Scan for the cell matching the given text and deliver its (x, y) coordinate at center. 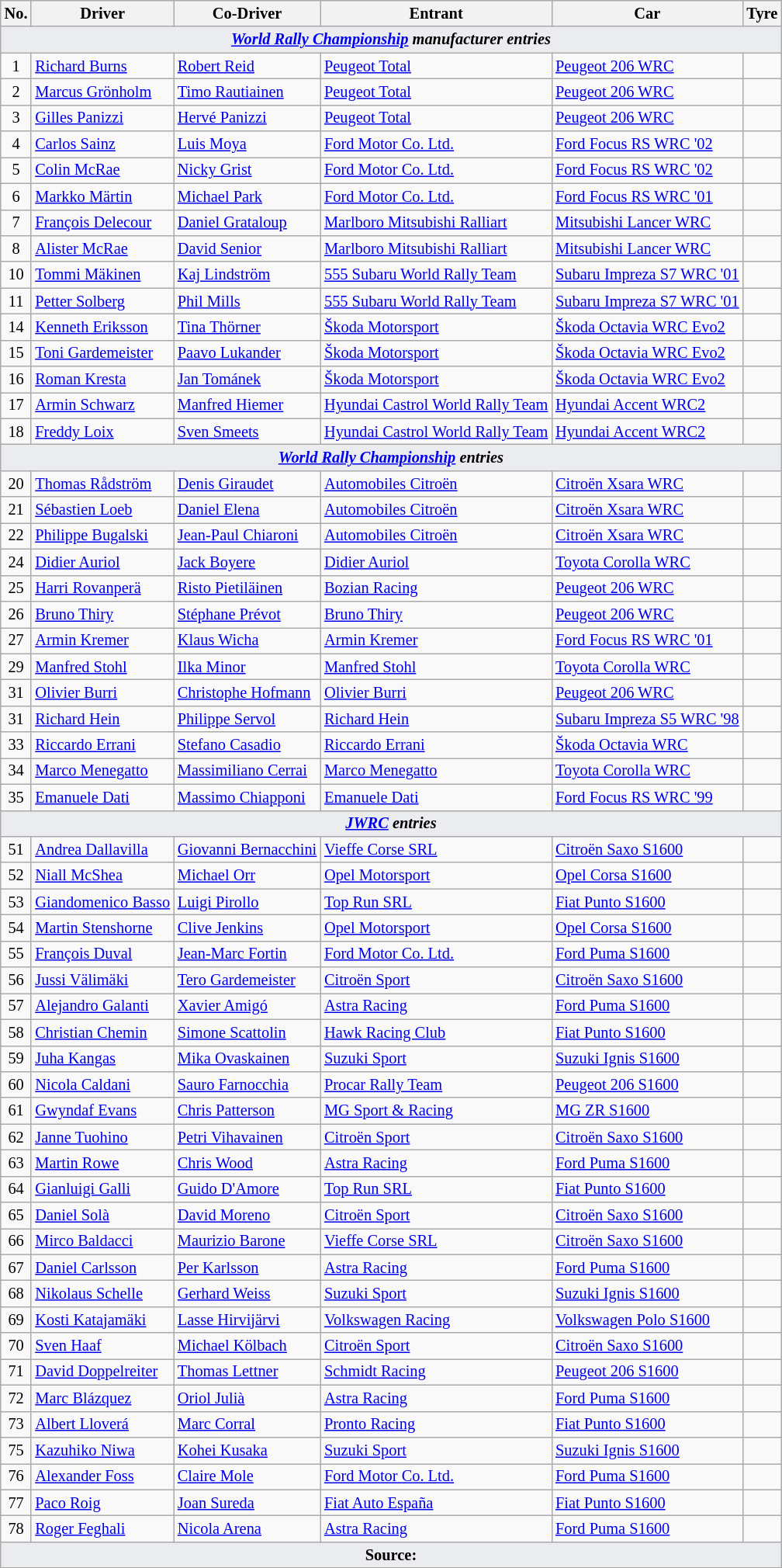
Ford Focus RS WRC '99 (647, 797)
Sauro Farnocchia (247, 1084)
Lasse Hirvijärvi (247, 1320)
70 (16, 1346)
Xavier Amigó (247, 1006)
Paavo Lukander (247, 353)
75 (16, 1450)
Sven Haaf (102, 1346)
Fiat Auto España (436, 1503)
Schmidt Racing (436, 1372)
Stefano Casadio (247, 745)
Škoda Octavia WRC (647, 745)
Armin Schwarz (102, 405)
61 (16, 1111)
Jean-Paul Chiaroni (247, 536)
Carlos Sainz (102, 144)
Thomas Rådström (102, 484)
8 (16, 248)
67 (16, 1268)
Maurizio Barone (247, 1241)
Alejandro Galanti (102, 1006)
Colin McRae (102, 170)
Manfred Hiemer (247, 405)
4 (16, 144)
Juha Kangas (102, 1059)
Joan Sureda (247, 1503)
Jack Boyere (247, 562)
Freddy Loix (102, 432)
73 (16, 1424)
Luigi Pirollo (247, 902)
Chris Patterson (247, 1111)
Thomas Lettner (247, 1372)
Jan Tománek (247, 380)
David Moreno (247, 1216)
Mirco Baldacci (102, 1241)
Timo Rautiainen (247, 92)
Kohei Kusaka (247, 1450)
20 (16, 484)
51 (16, 849)
11 (16, 301)
Giandomenico Basso (102, 902)
Stéphane Prévot (247, 614)
Pronto Racing (436, 1424)
Tyre (762, 13)
Niall McShea (102, 876)
21 (16, 510)
Clive Jenkins (247, 928)
François Delecour (102, 223)
2 (16, 92)
59 (16, 1059)
Marc Blázquez (102, 1398)
Co-Driver (247, 13)
Volkswagen Racing (436, 1320)
Procar Rally Team (436, 1084)
Nicky Grist (247, 170)
60 (16, 1084)
MG ZR S1600 (647, 1111)
Gwyndaf Evans (102, 1111)
16 (16, 380)
Guido D'Amore (247, 1189)
Car (647, 13)
24 (16, 562)
54 (16, 928)
Alister McRae (102, 248)
Robert Reid (247, 66)
JWRC entries (391, 824)
57 (16, 1006)
Daniel Solà (102, 1216)
68 (16, 1294)
52 (16, 876)
71 (16, 1372)
Mika Ovaskainen (247, 1059)
Phil Mills (247, 301)
15 (16, 353)
55 (16, 954)
World Rally Championship entries (391, 457)
Michael Kölbach (247, 1346)
Michael Park (247, 196)
14 (16, 327)
Toni Gardemeister (102, 353)
Martin Rowe (102, 1163)
5 (16, 170)
7 (16, 223)
Kaj Lindström (247, 275)
No. (16, 13)
63 (16, 1163)
Petri Vihavainen (247, 1137)
Gerhard Weiss (247, 1294)
Tommi Mäkinen (102, 275)
64 (16, 1189)
76 (16, 1476)
Philippe Bugalski (102, 536)
Janne Tuohino (102, 1137)
Nikolaus Schelle (102, 1294)
Entrant (436, 13)
Alexander Foss (102, 1476)
Daniel Grataloup (247, 223)
Tero Gardemeister (247, 980)
Driver (102, 13)
Richard Burns (102, 66)
Jean-Marc Fortin (247, 954)
25 (16, 588)
Daniel Elena (247, 510)
Risto Pietiläinen (247, 588)
Christian Chemin (102, 1032)
Markko Märtin (102, 196)
Kazuhiko Niwa (102, 1450)
Gianluigi Galli (102, 1189)
58 (16, 1032)
Klaus Wicha (247, 640)
Jussi Välimäki (102, 980)
Martin Stenshorne (102, 928)
Marcus Grönholm (102, 92)
29 (16, 667)
Giovanni Bernacchini (247, 849)
Sven Smeets (247, 432)
27 (16, 640)
Gilles Panizzi (102, 118)
Source: (391, 1555)
Massimo Chiapponi (247, 797)
Tina Thörner (247, 327)
6 (16, 196)
62 (16, 1137)
Kosti Katajamäki (102, 1320)
Simone Scattolin (247, 1032)
10 (16, 275)
Chris Wood (247, 1163)
Subaru Impreza S5 WRC '98 (647, 719)
69 (16, 1320)
33 (16, 745)
Nicola Caldani (102, 1084)
17 (16, 405)
Andrea Dallavilla (102, 849)
Oriol Julià (247, 1398)
Hawk Racing Club (436, 1032)
Philippe Servol (247, 719)
Kenneth Eriksson (102, 327)
David Senior (247, 248)
Ilka Minor (247, 667)
66 (16, 1241)
Daniel Carlsson (102, 1268)
Sébastien Loeb (102, 510)
Luis Moya (247, 144)
David Doppelreiter (102, 1372)
53 (16, 902)
22 (16, 536)
Per Karlsson (247, 1268)
56 (16, 980)
34 (16, 771)
Paco Roig (102, 1503)
35 (16, 797)
Claire Mole (247, 1476)
François Duval (102, 954)
Roger Feghali (102, 1528)
Albert Lloverá (102, 1424)
Hervé Panizzi (247, 118)
Nicola Arena (247, 1528)
Petter Solberg (102, 301)
1 (16, 66)
72 (16, 1398)
Harri Rovanperä (102, 588)
26 (16, 614)
77 (16, 1503)
Bozian Racing (436, 588)
Roman Kresta (102, 380)
18 (16, 432)
Massimiliano Cerrai (247, 771)
78 (16, 1528)
World Rally Championship manufacturer entries (391, 40)
Michael Orr (247, 876)
Denis Giraudet (247, 484)
Marc Corral (247, 1424)
Christophe Hofmann (247, 692)
Volkswagen Polo S1600 (647, 1320)
MG Sport & Racing (436, 1111)
65 (16, 1216)
3 (16, 118)
